Capture the cell that displays the provided text and extract its [x, y] central coordinate. 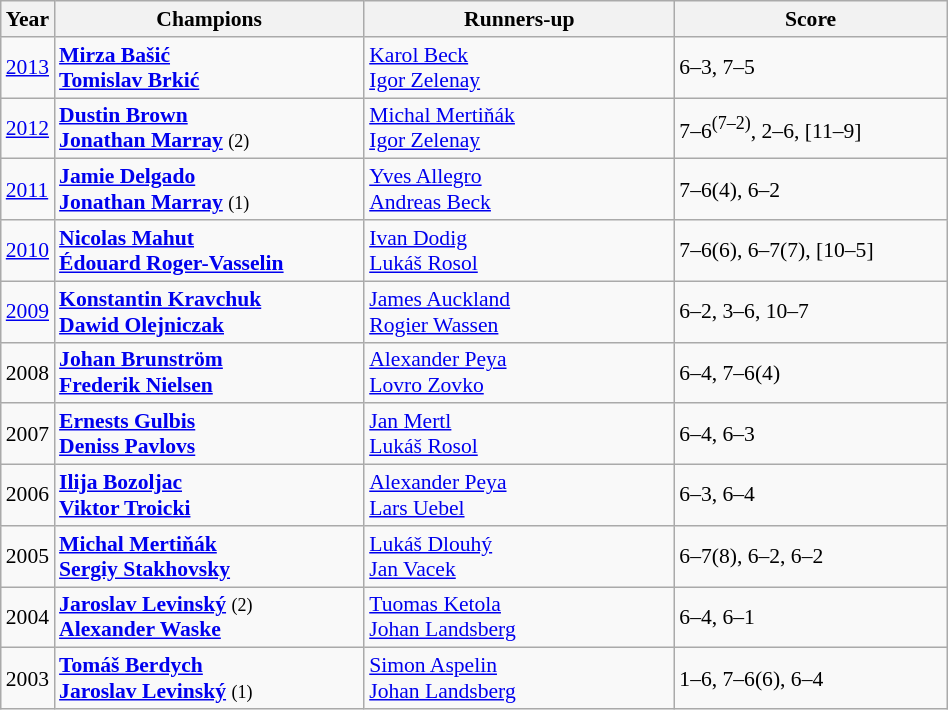
2009 [28, 312]
7–6(4), 6–2 [810, 190]
6–4, 6–1 [810, 618]
Alexander Peya Lovro Zovko [519, 372]
Ilija Bozoljac Viktor Troicki [209, 496]
2010 [28, 250]
6–3, 7–5 [810, 68]
Tuomas Ketola Johan Landsberg [519, 618]
Konstantin Kravchuk Dawid Olejniczak [209, 312]
Ivan Dodig Lukáš Rosol [519, 250]
6–2, 3–6, 10–7 [810, 312]
2008 [28, 372]
1–6, 7–6(6), 6–4 [810, 678]
Mirza Bašić Tomislav Brkić [209, 68]
Michal Mertiňák Igor Zelenay [519, 128]
James Auckland Rogier Wassen [519, 312]
2011 [28, 190]
Alexander Peya Lars Uebel [519, 496]
Champions [209, 19]
2004 [28, 618]
2012 [28, 128]
6–4, 7–6(4) [810, 372]
Michal Mertiňák Sergiy Stakhovsky [209, 556]
7–6(7–2), 2–6, [11–9] [810, 128]
Yves Allegro Andreas Beck [519, 190]
Score [810, 19]
Jamie Delgado Jonathan Marray (1) [209, 190]
6–3, 6–4 [810, 496]
Jaroslav Levinský (2) Alexander Waske [209, 618]
2006 [28, 496]
Runners-up [519, 19]
Nicolas Mahut Édouard Roger-Vasselin [209, 250]
Year [28, 19]
2005 [28, 556]
Simon Aspelin Johan Landsberg [519, 678]
6–7(8), 6–2, 6–2 [810, 556]
2013 [28, 68]
Johan Brunström Frederik Nielsen [209, 372]
7–6(6), 6–7(7), [10–5] [810, 250]
6–4, 6–3 [810, 434]
Ernests Gulbis Deniss Pavlovs [209, 434]
Dustin Brown Jonathan Marray (2) [209, 128]
2003 [28, 678]
2007 [28, 434]
Jan Mertl Lukáš Rosol [519, 434]
Lukáš Dlouhý Jan Vacek [519, 556]
Tomáš Berdych Jaroslav Levinský (1) [209, 678]
Karol Beck Igor Zelenay [519, 68]
